Detect which cell encompasses the target text, then output its [X, Y] center coordinate. 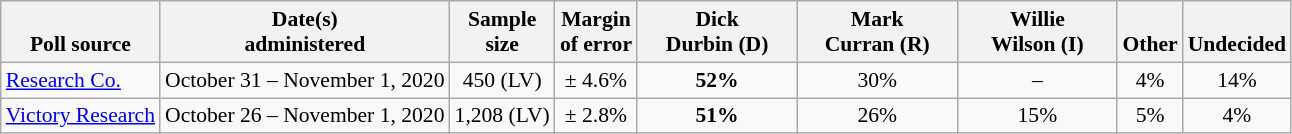
14% [1237, 80]
1,208 (LV) [502, 116]
DickDurbin (D) [717, 32]
Victory Research [80, 116]
5% [1150, 116]
26% [877, 116]
± 4.6% [596, 80]
30% [877, 80]
Samplesize [502, 32]
MarkCurran (R) [877, 32]
15% [1037, 116]
October 26 – November 1, 2020 [305, 116]
WillieWilson (I) [1037, 32]
Research Co. [80, 80]
October 31 – November 1, 2020 [305, 80]
450 (LV) [502, 80]
– [1037, 80]
52% [717, 80]
51% [717, 116]
Poll source [80, 32]
± 2.8% [596, 116]
Date(s)administered [305, 32]
Undecided [1237, 32]
Marginof error [596, 32]
Other [1150, 32]
